From the cell containing the given text, extract its center point as [X, Y] coordinate. 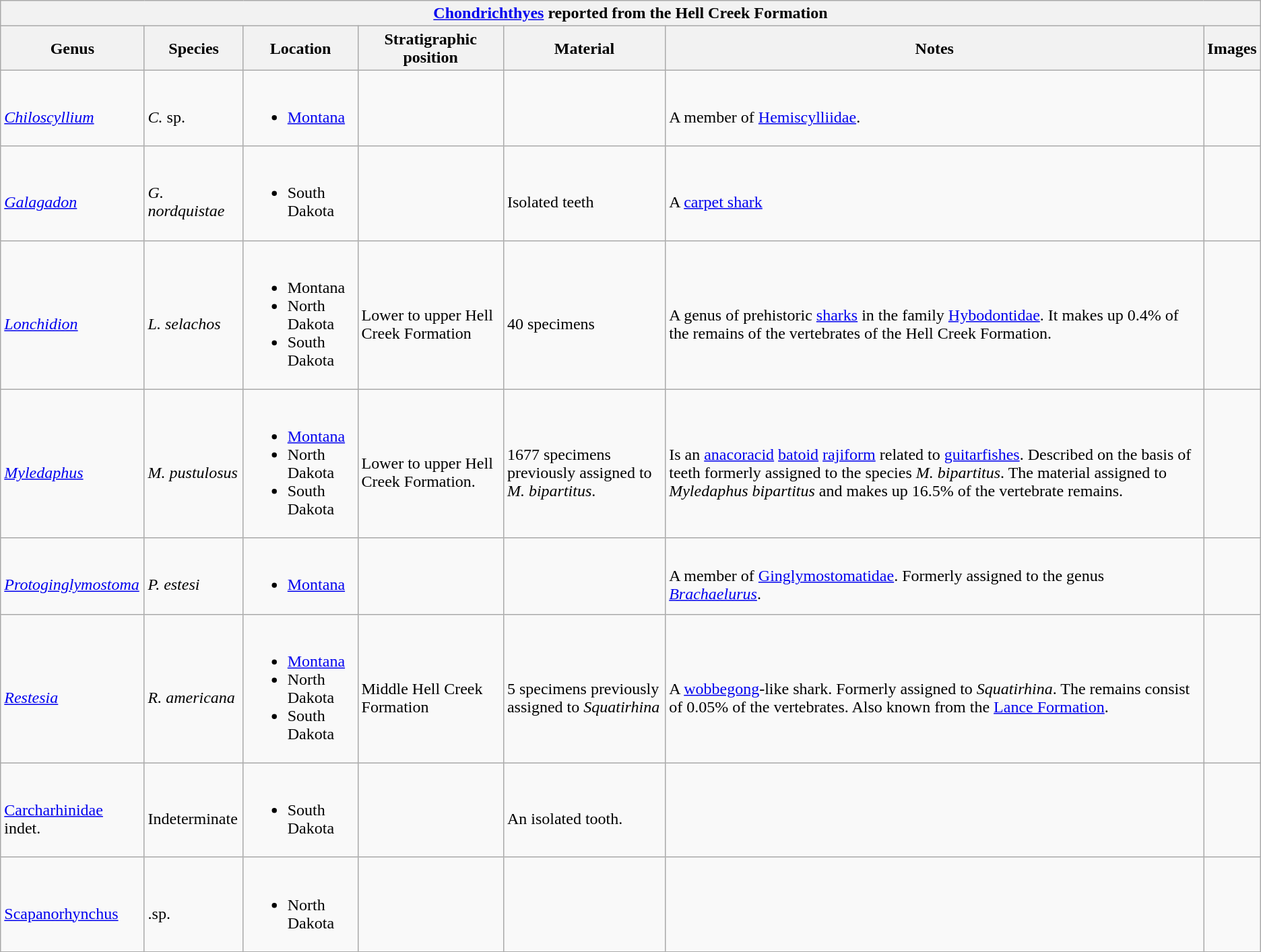
Carcharhinidae indet. [73, 810]
Lower to upper Hell Creek Formation. [430, 463]
Lonchidion [73, 315]
Genus [73, 48]
Isolated teeth [584, 193]
A carpet shark [935, 193]
Myledaphus [73, 463]
A wobbegong-like shark. Formerly assigned to Squatirhina. The remains consist of 0.05% of the vertebrates. Also known from the Lance Formation. [935, 688]
Middle Hell Creek Formation [430, 688]
Scapanorhynchus [73, 904]
Stratigraphic position [430, 48]
Lower to upper Hell Creek Formation [430, 315]
R. americana [194, 688]
5 specimens previously assigned to Squatirhina [584, 688]
Chondrichthyes reported from the Hell Creek Formation [630, 13]
1677 specimens previously assigned to M. bipartitus. [584, 463]
North Dakota [300, 904]
An isolated tooth. [584, 810]
Protoginglymostoma [73, 576]
Location [300, 48]
Chiloscyllium [73, 108]
A member of Hemiscylliidae. [935, 108]
.sp. [194, 904]
Notes [935, 48]
40 specimens [584, 315]
Material [584, 48]
C. sp. [194, 108]
M. pustulosus [194, 463]
A member of Ginglymostomatidae. Formerly assigned to the genus Brachaelurus. [935, 576]
Images [1232, 48]
Galagadon [73, 193]
Indeterminate [194, 810]
G. nordquistae [194, 193]
P. estesi [194, 576]
Restesia [73, 688]
L. selachos [194, 315]
A genus of prehistoric sharks in the family Hybodontidae. It makes up 0.4% of the remains of the vertebrates of the Hell Creek Formation. [935, 315]
Species [194, 48]
